Capture the cell that displays the provided text and extract its (x, y) central coordinate. 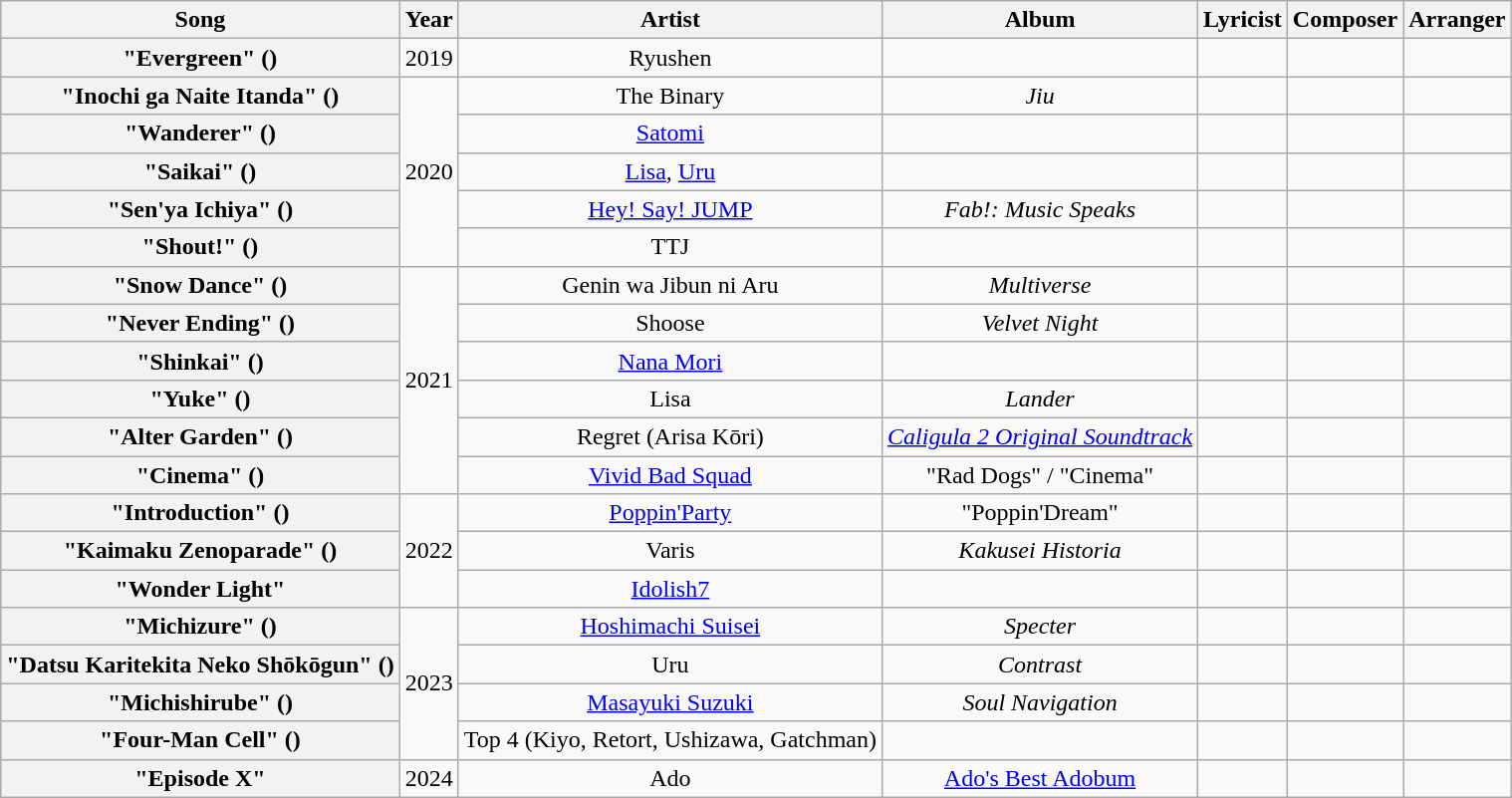
Composer (1345, 20)
Specter (1040, 627)
Ryushen (669, 58)
Satomi (669, 133)
2019 (428, 58)
Jiu (1040, 96)
Vivid Bad Squad (669, 475)
"Datsu Karitekita Neko Shōkōgun" () (200, 665)
Multiverse (1040, 285)
2020 (428, 171)
"Shout!" () (200, 247)
"Poppin'Dream" (1040, 513)
Artist (669, 20)
"Saikai" () (200, 171)
Hoshimachi Suisei (669, 627)
"Yuke" () (200, 399)
"Cinema" () (200, 475)
2024 (428, 778)
Kakusei Historia (1040, 551)
Genin wa Jibun ni Aru (669, 285)
"Introduction" () (200, 513)
TTJ (669, 247)
Velvet Night (1040, 323)
Top 4 (Kiyo, Retort, Ushizawa, Gatchman) (669, 740)
2022 (428, 551)
"Episode X" (200, 778)
"Rad Dogs" / "Cinema" (1040, 475)
Poppin'Party (669, 513)
Contrast (1040, 665)
Masayuki Suzuki (669, 702)
Regret (Arisa Kōri) (669, 436)
Ado (669, 778)
"Four-Man Cell" () (200, 740)
Idolish7 (669, 589)
Lyricist (1243, 20)
"Wanderer" () (200, 133)
"Inochi ga Naite Itanda" () (200, 96)
Lisa, Uru (669, 171)
Album (1040, 20)
2023 (428, 683)
The Binary (669, 96)
Lander (1040, 399)
Arranger (1457, 20)
Lisa (669, 399)
Ado's Best Adobum (1040, 778)
"Evergreen" () (200, 58)
"Michishirube" () (200, 702)
2021 (428, 380)
Fab!: Music Speaks (1040, 209)
Song (200, 20)
Uru (669, 665)
"Michizure" () (200, 627)
"Alter Garden" () (200, 436)
"Shinkai" () (200, 361)
Shoose (669, 323)
"Snow Dance" () (200, 285)
Caligula 2 Original Soundtrack (1040, 436)
Varis (669, 551)
"Kaimaku Zenoparade" () (200, 551)
Year (428, 20)
"Wonder Light" (200, 589)
"Never Ending" () (200, 323)
Nana Mori (669, 361)
Soul Navigation (1040, 702)
"Sen'ya Ichiya" () (200, 209)
Hey! Say! JUMP (669, 209)
